Return [X, Y] of the center of cell containing provided text 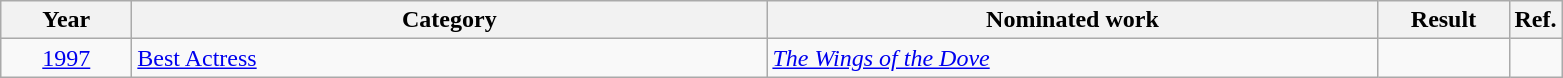
Category [450, 20]
The Wings of the Dove [1072, 58]
Ref. [1536, 20]
Best Actress [450, 58]
Nominated work [1072, 20]
1997 [66, 58]
Year [66, 20]
Result [1444, 20]
